Pinpoint the cell where the given text exists, returning its [x, y] midpoint coordinate. 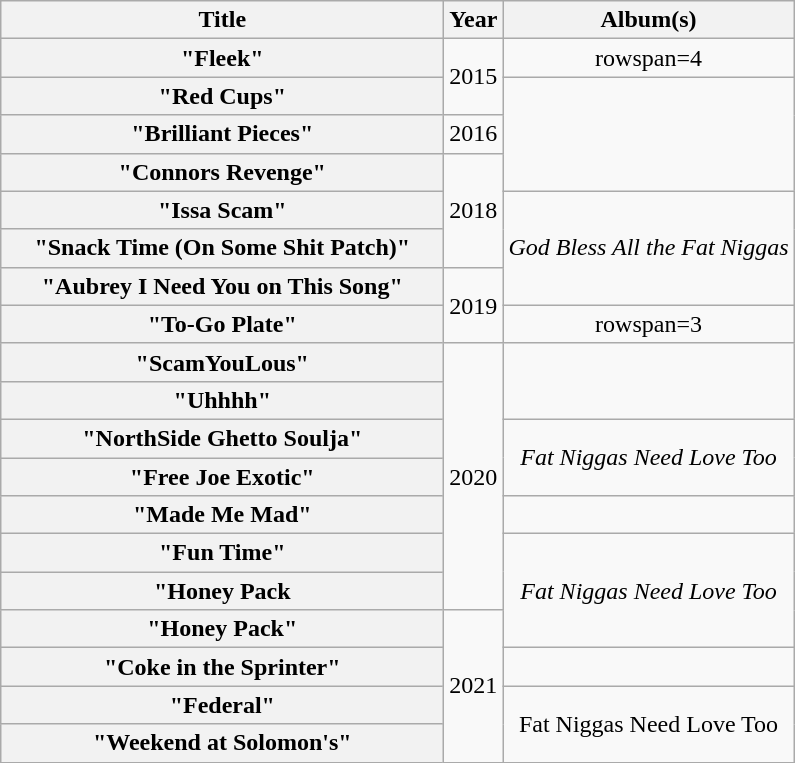
"Honey Pack" [222, 629]
2016 [474, 134]
Album(s) [648, 20]
rowspan=3 [648, 324]
"Uhhhh" [222, 400]
"Weekend at Solomon's" [222, 743]
"Issa Scam" [222, 210]
"Honey Pack [222, 591]
"Free Joe Exotic" [222, 477]
"Federal" [222, 705]
rowspan=4 [648, 58]
God Bless All the Fat Niggas [648, 248]
"NorthSide Ghetto Soulja" [222, 438]
Year [474, 20]
"Coke in the Sprinter" [222, 667]
"Fun Time" [222, 553]
"Aubrey I Need You on This Song" [222, 286]
"Connors Revenge" [222, 172]
"Snack Time (On Some Shit Patch)" [222, 248]
2015 [474, 77]
2021 [474, 686]
2020 [474, 476]
2018 [474, 210]
"Fleek" [222, 58]
"Red Cups" [222, 96]
"ScamYouLous" [222, 362]
Title [222, 20]
"Made Me Mad" [222, 515]
"Brilliant Pieces" [222, 134]
"To-Go Plate" [222, 324]
2019 [474, 305]
